From the cell containing the given text, extract its center point as [x, y] coordinate. 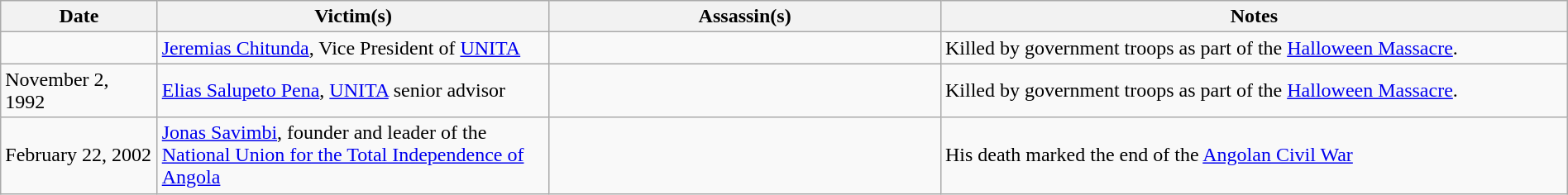
His death marked the end of the Angolan Civil War [1254, 155]
Elias Salupeto Pena, UNITA senior advisor [353, 91]
Notes [1254, 17]
Assassin(s) [745, 17]
November 2, 1992 [79, 91]
Victim(s) [353, 17]
Date [79, 17]
Jonas Savimbi, founder and leader of the National Union for the Total Independence of Angola [353, 155]
Jeremias Chitunda, Vice President of UNITA [353, 48]
February 22, 2002 [79, 155]
